Scan for the cell matching the given text and deliver its [x, y] coordinate at center. 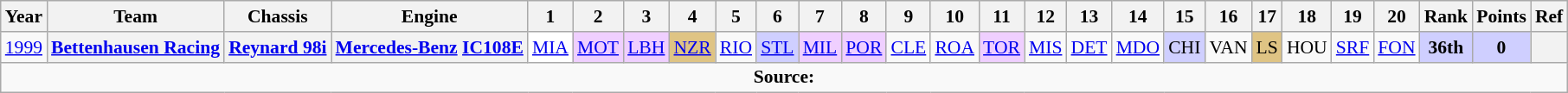
Ref [1549, 16]
2 [598, 16]
MOT [598, 47]
0 [1501, 47]
STL [777, 47]
1999 [24, 47]
Reynard 98i [277, 47]
10 [954, 16]
15 [1184, 16]
MDO [1139, 47]
Engine [429, 16]
11 [1002, 16]
16 [1228, 16]
9 [909, 16]
19 [1353, 16]
Bettenhausen Racing [135, 47]
13 [1089, 16]
RIO [736, 47]
36th [1447, 47]
LBH [646, 47]
18 [1307, 16]
CHI [1184, 47]
Mercedes-Benz IC108E [429, 47]
3 [646, 16]
CLE [909, 47]
1 [550, 16]
VAN [1228, 47]
LS [1267, 47]
Chassis [277, 16]
20 [1397, 16]
5 [736, 16]
Year [24, 16]
Source: [784, 77]
7 [820, 16]
12 [1045, 16]
Rank [1447, 16]
TOR [1002, 47]
MIL [820, 47]
8 [864, 16]
Points [1501, 16]
HOU [1307, 47]
POR [864, 47]
MIS [1045, 47]
4 [692, 16]
MIA [550, 47]
14 [1139, 16]
NZR [692, 47]
SRF [1353, 47]
Team [135, 16]
17 [1267, 16]
DET [1089, 47]
ROA [954, 47]
FON [1397, 47]
6 [777, 16]
